Locate the cell with the specified text and output its (X, Y) center coordinate. 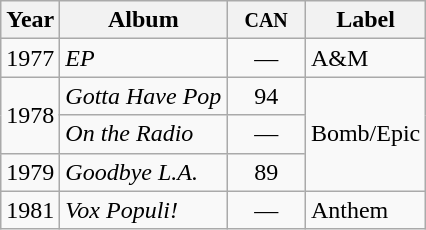
Anthem (365, 210)
EP (144, 58)
1981 (30, 210)
Label (365, 20)
On the Radio (144, 134)
Goodbye L.A. (144, 172)
Vox Populi! (144, 210)
89 (266, 172)
Album (144, 20)
A&M (365, 58)
Gotta Have Pop (144, 96)
Bomb/Epic (365, 134)
94 (266, 96)
1978 (30, 115)
1979 (30, 172)
Year (30, 20)
CAN (266, 20)
1977 (30, 58)
